Identify which cell holds the provided text, then report its [X, Y] central coordinate. 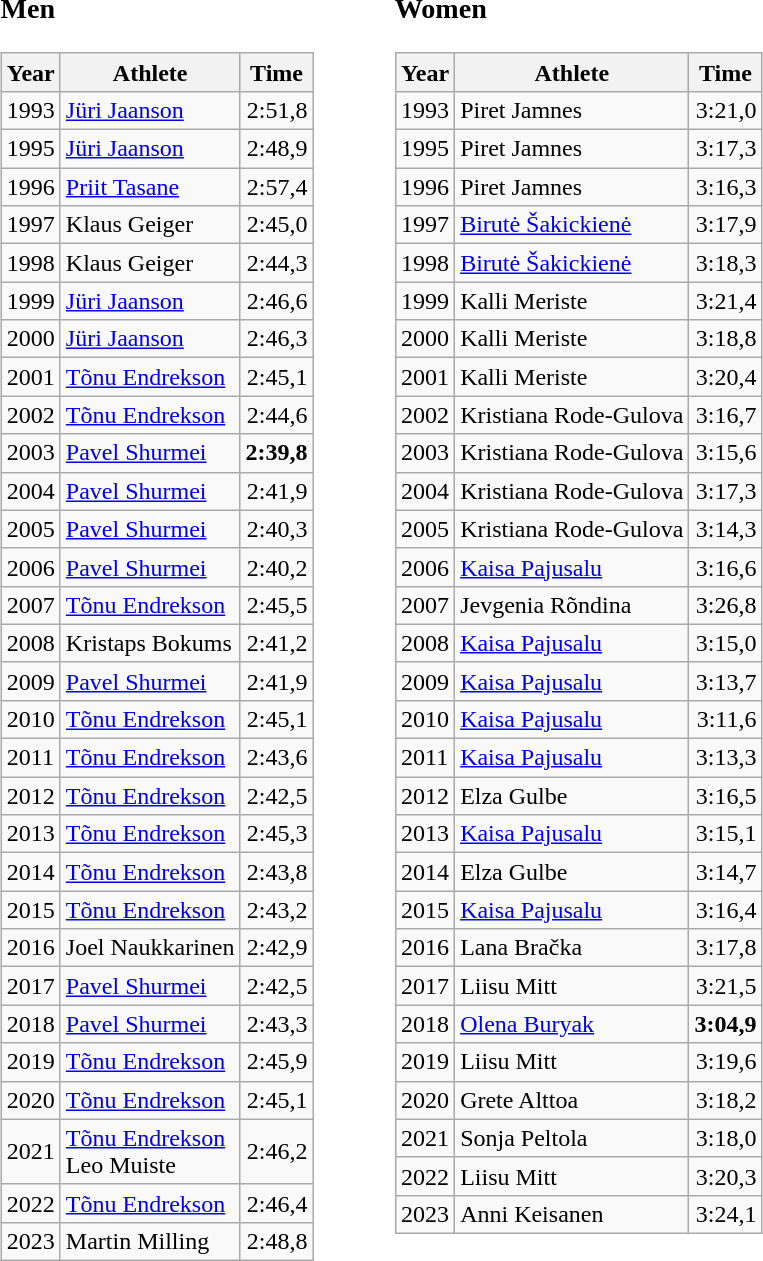
3:15,0 [726, 643]
Joel Naukkarinen [150, 948]
3:18,3 [726, 263]
Anni Keisanen [572, 1214]
2:45,9 [276, 1062]
2:48,8 [276, 1241]
3:16,5 [726, 796]
2:39,8 [276, 453]
3:20,3 [726, 1176]
Kristaps Bokums [150, 643]
3:18,2 [726, 1100]
3:17,8 [726, 948]
2:40,3 [276, 529]
3:24,1 [726, 1214]
2:42,9 [276, 948]
2:40,2 [276, 567]
Lana Bračka [572, 948]
Tõnu Endrekson Leo Muiste [150, 1152]
2:46,3 [276, 339]
3:16,4 [726, 910]
2:43,2 [276, 910]
3:20,4 [726, 377]
3:13,3 [726, 758]
3:15,1 [726, 834]
2:46,4 [276, 1203]
Priit Tasane [150, 187]
Sonja Peltola [572, 1138]
2:43,3 [276, 1024]
3:18,0 [726, 1138]
3:14,7 [726, 872]
3:16,3 [726, 187]
3:16,7 [726, 415]
3:14,3 [726, 529]
3:13,7 [726, 681]
Olena Buryak [572, 1024]
3:26,8 [726, 605]
2:44,6 [276, 415]
3:04,9 [726, 1024]
3:11,6 [726, 719]
3:21,4 [726, 301]
2:51,8 [276, 110]
3:21,5 [726, 986]
3:19,6 [726, 1062]
2:43,6 [276, 758]
2:43,8 [276, 872]
2:45,5 [276, 605]
3:21,0 [726, 110]
Martin Milling [150, 1241]
Jevgenia Rõndina [572, 605]
3:17,9 [726, 225]
2:48,9 [276, 149]
2:57,4 [276, 187]
2:41,2 [276, 643]
2:44,3 [276, 263]
3:18,8 [726, 339]
2:45,3 [276, 834]
3:15,6 [726, 453]
2:45,0 [276, 225]
Grete Alttoa [572, 1100]
3:16,6 [726, 567]
2:46,6 [276, 301]
2:46,2 [276, 1152]
